Locate the cell with the specified text and output its [X, Y] center coordinate. 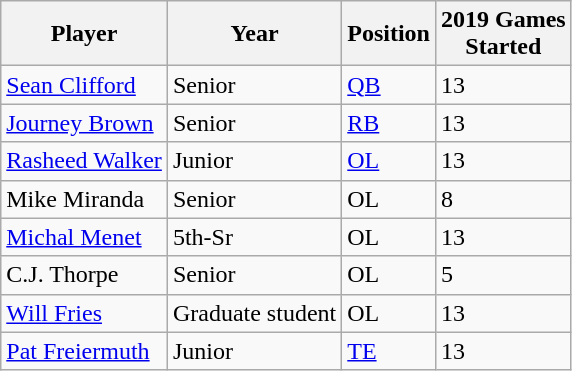
Pat Freiermuth [84, 351]
C.J. Thorpe [84, 275]
Player [84, 34]
QB [389, 85]
Sean Clifford [84, 85]
Position [389, 34]
Will Fries [84, 313]
Year [254, 34]
2019 GamesStarted [503, 34]
Mike Miranda [84, 199]
RB [389, 123]
TE [389, 351]
5 [503, 275]
Journey Brown [84, 123]
8 [503, 199]
Michal Menet [84, 237]
Graduate student [254, 313]
5th-Sr [254, 237]
Rasheed Walker [84, 161]
